Extract the [x, y] coordinate from the center of the cell holding the provided text.  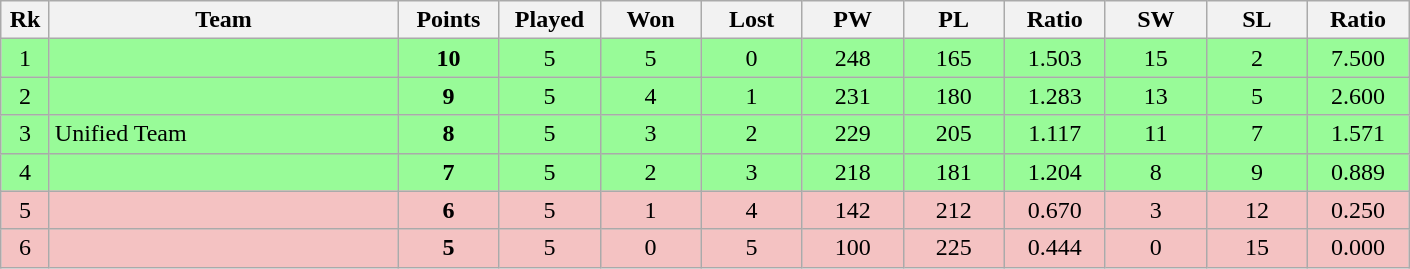
142 [852, 210]
Team [224, 20]
205 [954, 134]
248 [852, 58]
231 [852, 96]
0.670 [1054, 210]
Rk [26, 20]
Points [448, 20]
2.600 [1358, 96]
218 [852, 172]
181 [954, 172]
Won [650, 20]
0.444 [1054, 248]
229 [852, 134]
212 [954, 210]
225 [954, 248]
1.117 [1054, 134]
12 [1256, 210]
0.000 [1358, 248]
1.503 [1054, 58]
Played [550, 20]
13 [1156, 96]
7.500 [1358, 58]
Lost [752, 20]
0.250 [1358, 210]
10 [448, 58]
1.204 [1054, 172]
1.283 [1054, 96]
165 [954, 58]
PW [852, 20]
1.571 [1358, 134]
SW [1156, 20]
180 [954, 96]
100 [852, 248]
0.889 [1358, 172]
11 [1156, 134]
Unified Team [224, 134]
SL [1256, 20]
PL [954, 20]
